Return (x, y) of the center of cell containing provided text 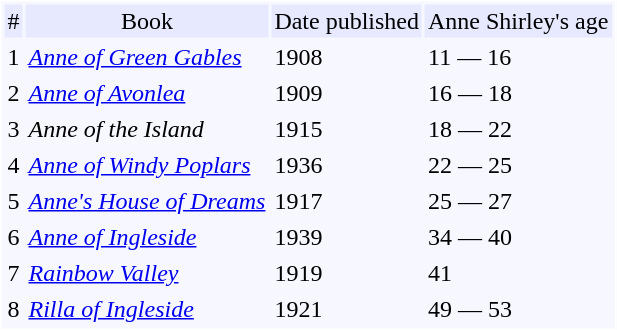
Anne of Avonlea (148, 92)
Anne Shirley's age (518, 20)
Date published (346, 20)
1936 (346, 164)
Rilla of Ingleside (148, 308)
1919 (346, 272)
3 (13, 128)
1921 (346, 308)
Anne's House of Dreams (148, 200)
1917 (346, 200)
16 — 18 (518, 92)
1908 (346, 56)
Anne of Green Gables (148, 56)
34 — 40 (518, 236)
41 (518, 272)
Anne of Ingleside (148, 236)
25 — 27 (518, 200)
Anne of Windy Poplars (148, 164)
1909 (346, 92)
Rainbow Valley (148, 272)
1939 (346, 236)
18 — 22 (518, 128)
2 (13, 92)
7 (13, 272)
5 (13, 200)
49 — 53 (518, 308)
1 (13, 56)
6 (13, 236)
Book (148, 20)
Anne of the Island (148, 128)
# (13, 20)
8 (13, 308)
4 (13, 164)
11 — 16 (518, 56)
1915 (346, 128)
22 — 25 (518, 164)
